From the cell containing the given text, extract its center point as [X, Y] coordinate. 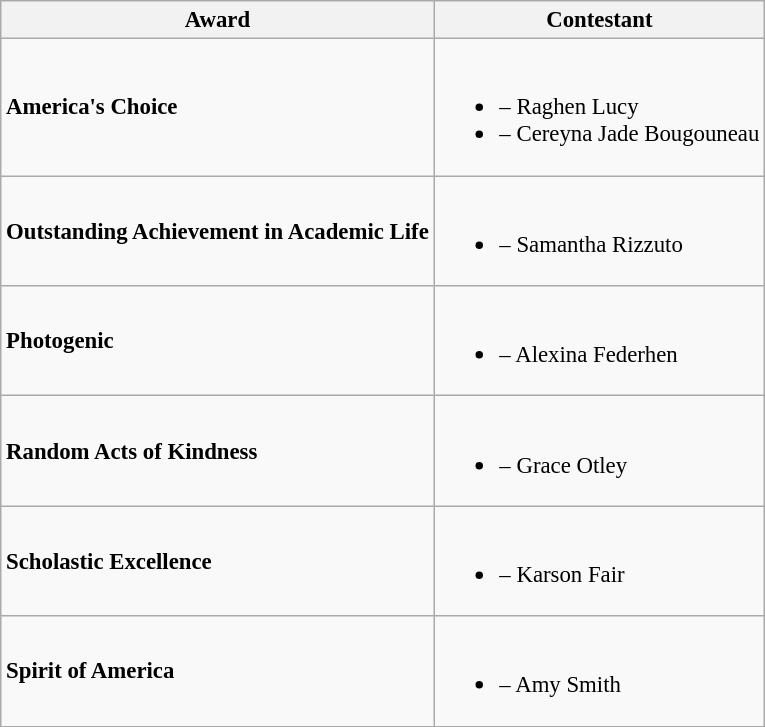
Award [218, 20]
– Raghen Lucy – Cereyna Jade Bougouneau [600, 108]
Spirit of America [218, 671]
– Grace Otley [600, 451]
America's Choice [218, 108]
– Samantha Rizzuto [600, 231]
Random Acts of Kindness [218, 451]
Contestant [600, 20]
– Karson Fair [600, 561]
Scholastic Excellence [218, 561]
Photogenic [218, 341]
Outstanding Achievement in Academic Life [218, 231]
– Alexina Federhen [600, 341]
– Amy Smith [600, 671]
